Determine the (x, y) coordinate at the center of the cell enclosing the given text.  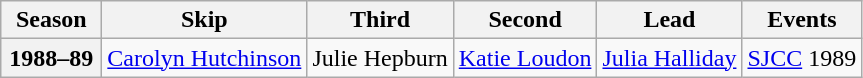
Skip (204, 20)
1988–89 (52, 58)
Season (52, 20)
Julia Halliday (670, 58)
Lead (670, 20)
SJCC 1989 (802, 58)
Second (525, 20)
Third (380, 20)
Julie Hepburn (380, 58)
Katie Loudon (525, 58)
Carolyn Hutchinson (204, 58)
Events (802, 20)
